For the text-containing cell, return its midpoint in [X, Y] coordinate format. 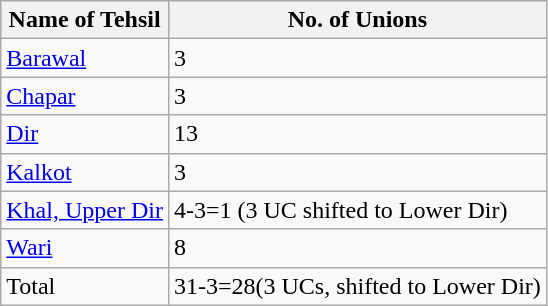
4-3=1 (3 UC shifted to Lower Dir) [357, 210]
Wari [85, 248]
13 [357, 134]
31-3=28(3 UCs, shifted to Lower Dir) [357, 286]
8 [357, 248]
No. of Unions [357, 20]
Barawal [85, 58]
Total [85, 286]
Chapar [85, 96]
Name of Tehsil [85, 20]
Kalkot [85, 172]
Khal, Upper Dir [85, 210]
Dir [85, 134]
